Extract the [X, Y] coordinate from the center of the cell holding the provided text.  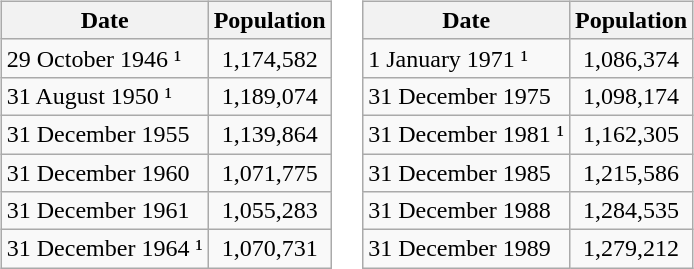
31 December 1975 [466, 96]
31 December 1960 [104, 173]
1,162,305 [632, 134]
1,139,864 [270, 134]
31 December 1964 ¹ [104, 249]
31 December 1985 [466, 173]
1,279,212 [632, 249]
1 January 1971 ¹ [466, 58]
1,174,582 [270, 58]
31 December 1989 [466, 249]
31 December 1988 [466, 211]
31 December 1981 ¹ [466, 134]
1,215,586 [632, 173]
31 August 1950 ¹ [104, 96]
1,086,374 [632, 58]
1,071,775 [270, 173]
1,189,074 [270, 96]
1,070,731 [270, 249]
1,098,174 [632, 96]
1,055,283 [270, 211]
1,284,535 [632, 211]
29 October 1946 ¹ [104, 58]
31 December 1955 [104, 134]
31 December 1961 [104, 211]
